Identify which cell holds the provided text, then report its [x, y] central coordinate. 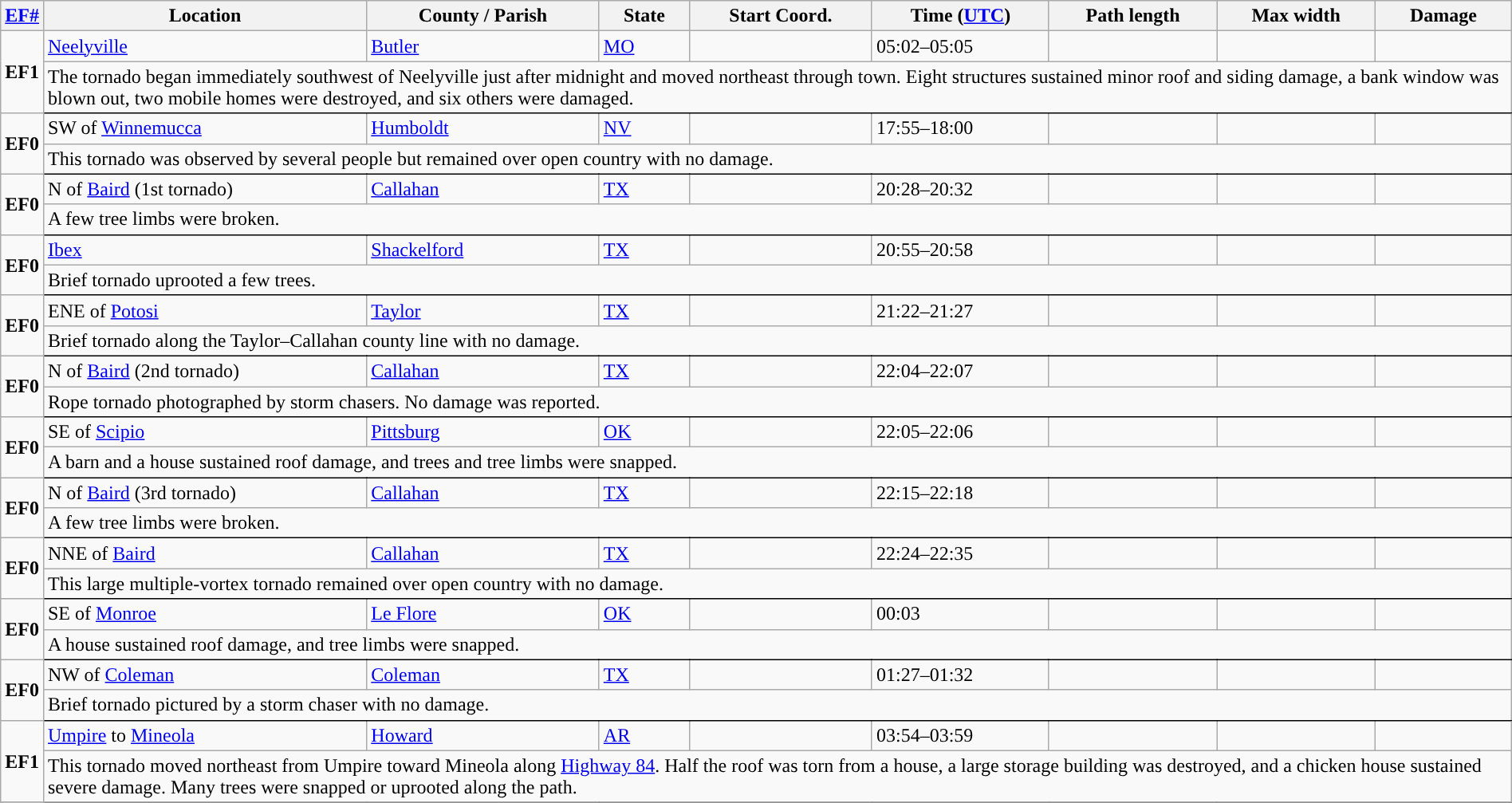
State [644, 16]
22:05–22:06 [960, 432]
Damage [1443, 16]
22:15–22:18 [960, 493]
Taylor [483, 310]
N of Baird (2nd tornado) [204, 371]
Pittsburg [483, 432]
00:03 [960, 614]
Path length [1132, 16]
Time (UTC) [960, 16]
A house sustained roof damage, and tree limbs were snapped. [777, 644]
01:27–01:32 [960, 675]
Howard [483, 735]
Shackelford [483, 250]
Start Coord. [780, 16]
Le Flore [483, 614]
Humboldt [483, 128]
Location [204, 16]
03:54–03:59 [960, 735]
Brief tornado along the Taylor–Callahan county line with no damage. [777, 340]
17:55–18:00 [960, 128]
Brief tornado uprooted a few trees. [777, 280]
Coleman [483, 675]
N of Baird (1st tornado) [204, 189]
A barn and a house sustained roof damage, and trees and tree limbs were snapped. [777, 463]
NW of Coleman [204, 675]
20:55–20:58 [960, 250]
Neelyville [204, 46]
N of Baird (3rd tornado) [204, 493]
22:04–22:07 [960, 371]
Ibex [204, 250]
20:28–20:32 [960, 189]
Rope tornado photographed by storm chasers. No damage was reported. [777, 401]
ENE of Potosi [204, 310]
Butler [483, 46]
22:24–22:35 [960, 553]
AR [644, 735]
SE of Monroe [204, 614]
Brief tornado pictured by a storm chaser with no damage. [777, 705]
MO [644, 46]
Umpire to Mineola [204, 735]
SE of Scipio [204, 432]
05:02–05:05 [960, 46]
County / Parish [483, 16]
This large multiple-vortex tornado remained over open country with no damage. [777, 584]
SW of Winnemucca [204, 128]
NNE of Baird [204, 553]
This tornado was observed by several people but remained over open country with no damage. [777, 159]
EF# [22, 16]
Max width [1297, 16]
NV [644, 128]
21:22–21:27 [960, 310]
